Determine the (X, Y) coordinate at the center of the cell enclosing the given text.  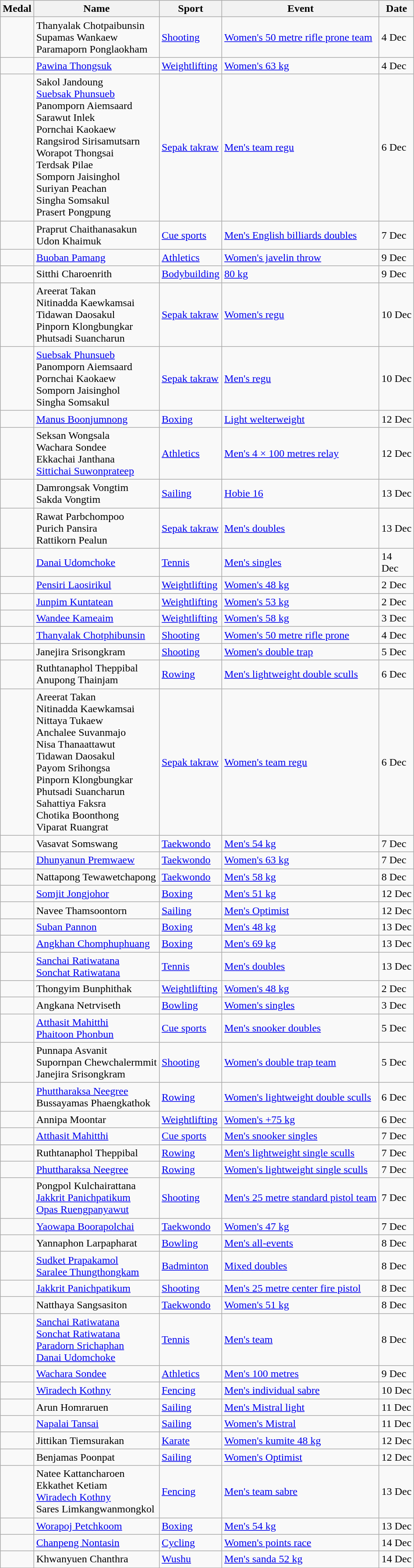
Thanyalak Chotpaibunsin Supamas Wankaew Paramaporn Ponglaokham (96, 37)
Women's lightweight single sculls (301, 1169)
Women's 51 kg (301, 1305)
Atthasit MahitthiPhaitoon Phonbun (96, 1028)
Women's Optimist (301, 1457)
Bodybuilding (190, 274)
Men's team sabre (301, 1492)
Annipa Moontar (96, 1119)
Nattapong Tewawetchapong (96, 877)
Wachara Sondee (96, 1374)
Worapoj Petchkoom (96, 1526)
Men's 48 kg (301, 927)
Junpim Kuntatean (96, 602)
Men's snooker singles (301, 1136)
Men's sanda 52 kg (301, 1559)
Men's regu (301, 378)
Women's 58 kg (301, 618)
Manus Boonjumnong (96, 419)
Pongpol KulchairattanaJakkrit PanichpatikumOpas Ruengpanyawut (96, 1198)
Jakkrit Panichpatikum (96, 1288)
Phuttharaksa NeegreeBussayamas Phaengkathok (96, 1097)
Women's javelin throw (301, 258)
Punnapa AsvanitSupornpan ChewchalermmitJanejira Srisongkram (96, 1063)
Women's regu (301, 314)
Hobie 16 (301, 493)
Men's lightweight single sculls (301, 1153)
Natthaya Sangsasiton (96, 1305)
Jittikan Tiemsurakan (96, 1441)
Angkana Netrviseth (96, 1006)
Pawina Thongsuk (96, 66)
Cycling (190, 1543)
Men's Mistral light (301, 1407)
Damrongsak Vongtim Sakda Vongtim (96, 493)
Ruthtanaphol TheppibalAnupong Thainjam (96, 675)
Badminton (190, 1266)
Yannaphon Larpapharat (96, 1243)
Sudket PrapakamolSaralee Thungthongkam (96, 1266)
Yaowapa Boorapolchai (96, 1226)
Somjit Jongjohor (96, 893)
Name (96, 9)
Men's all-events (301, 1243)
Women's +75 kg (301, 1119)
Sitthi Charoenrith (96, 274)
Benjamas Poonpat (96, 1457)
Navee Thamsoontorn (96, 910)
Mixed doubles (301, 1266)
Rawat Parbchompoo Purich Pansira Rattikorn Pealun (96, 528)
Women's singles (301, 1006)
Men's Optimist (301, 910)
Thongyim Bunphithak (96, 989)
Men's lightweight double sculls (301, 675)
Seksan Wongsala Wachara Sondee Ekkachai Janthana Sittichai Suwonprateep (96, 453)
14Dec (396, 562)
Men's singles (301, 562)
Vasavat Somswang (96, 844)
Suban Pannon (96, 927)
Atthasit Mahitthi (96, 1136)
Men's snooker doubles (301, 1028)
Women's 53 kg (301, 602)
Sanchai RatiwatanaSonchat Ratiwatana (96, 966)
Women's double trap (301, 652)
Women's Mistral (301, 1424)
Event (301, 9)
Danai Udomchoke (96, 562)
Ruthtanaphol Theppibal (96, 1153)
Men's individual sabre (301, 1391)
Women's team regu (301, 762)
Angkhan Chomphuphuang (96, 943)
Light welterweight (301, 419)
Thanyalak Chotphibunsin (96, 635)
Women's 50 metre rifle prone (301, 635)
Women's lightweight double sculls (301, 1097)
Men's 25 metre center fire pistol (301, 1288)
Women's double trap team (301, 1063)
Men's 69 kg (301, 943)
Pensiri Laosirikul (96, 585)
Medal (17, 9)
Women's points race (301, 1543)
Men's 100 metres (301, 1374)
Arun Homraruen (96, 1407)
Sport (190, 9)
Dhunyanun Premwaew (96, 860)
Suebsak Phunsueb Panomporn Aiemsaard Pornchai Kaokaew Somporn Jaisinghol Singha Somsakul (96, 378)
Khwanyuen Chanthra (96, 1559)
Men's 51 kg (301, 893)
Wushu (190, 1559)
Men's 25 metre standard pistol team (301, 1198)
Men's 4 × 100 metres relay (301, 453)
Praprut Chaithanasakun Udon Khaimuk (96, 235)
Napalai Tansai (96, 1424)
Men's English billiards doubles (301, 235)
Women's kumite 48 kg (301, 1441)
Phuttharaksa Neegree (96, 1169)
Natee KattancharoenEkkathet KetiamWiradech KothnySares Limkangwanmongkol (96, 1492)
Women's 50 metre rifle prone team (301, 37)
Men's 58 kg (301, 877)
Sanchai RatiwatanaSonchat RatiwatanaParadorn SrichaphanDanai Udomchoke (96, 1339)
Karate (190, 1441)
80 kg (301, 274)
Men's team (301, 1339)
Wandee Kameaim (96, 618)
Wiradech Kothny (96, 1391)
Women's 47 kg (301, 1226)
Buoban Pamang (96, 258)
Men's team regu (301, 147)
Date (396, 9)
Chanpeng Nontasin (96, 1543)
Areerat Takan Nitinadda Kaewkamsai Tidawan Daosakul Pinporn Klongbungkar Phutsadi Suancharun (96, 314)
Janejira Srisongkram (96, 652)
